Search for the cell housing the specified text and yield its (X, Y) center coordinate. 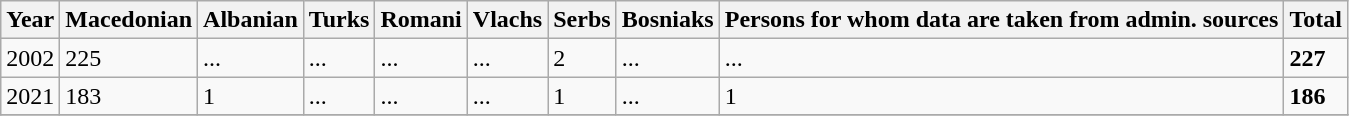
2021 (30, 96)
Persons for whom data are taken from admin. sources (1002, 20)
Macedonian (129, 20)
2002 (30, 58)
186 (1316, 96)
Year (30, 20)
Serbs (582, 20)
Albanian (251, 20)
Turks (339, 20)
Total (1316, 20)
225 (129, 58)
Romani (421, 20)
Bosniaks (668, 20)
2 (582, 58)
227 (1316, 58)
183 (129, 96)
Vlachs (507, 20)
